Find where the given text appears and provide that cell's center as [x, y] coordinate. 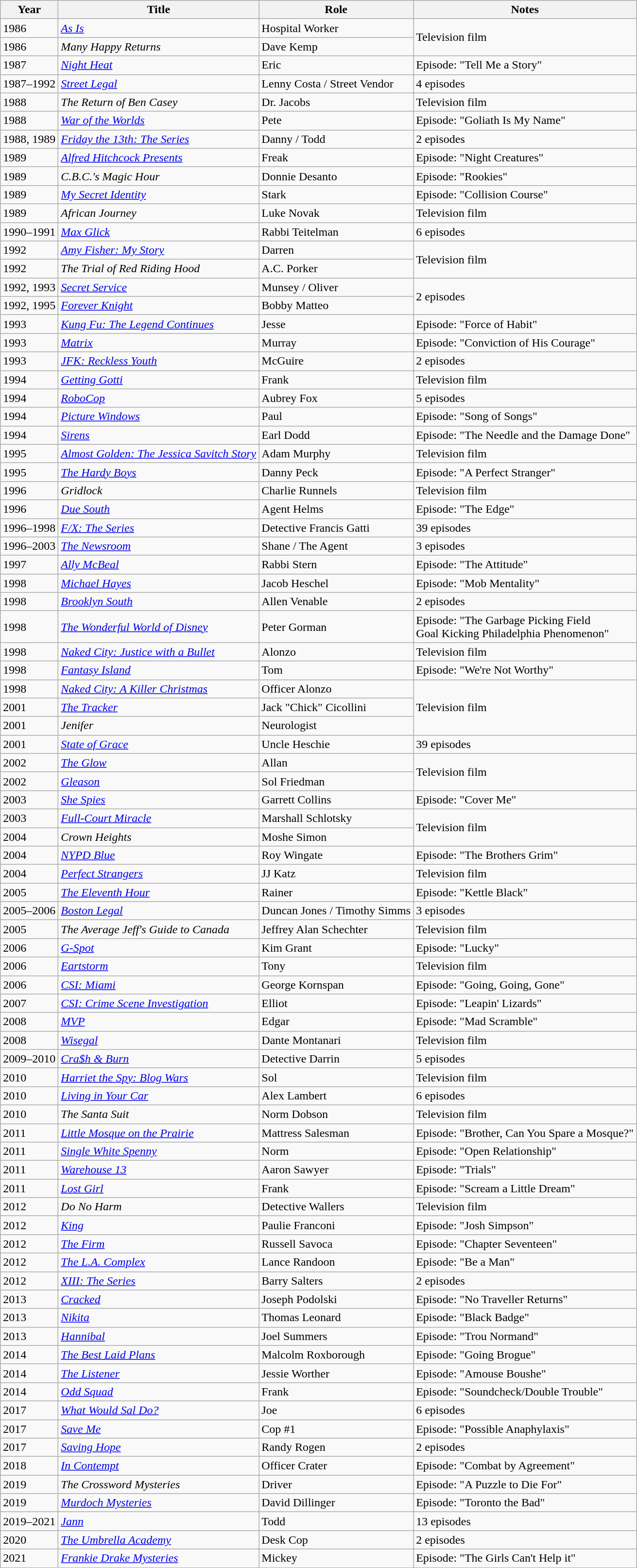
Perfect Strangers [158, 874]
Episode: "Force of Habit" [525, 324]
Darren [336, 250]
Elliot [336, 1003]
C.B.C.'s Magic Hour [158, 176]
Episode: "Black Badge" [525, 1318]
Barry Salters [336, 1281]
Notes [525, 10]
Episode: "Scream a Little Dream" [525, 1188]
Todd [336, 1521]
Murdoch Mysteries [158, 1503]
Do No Harm [158, 1207]
What Would Sal Do? [158, 1410]
Episode: "Chapter Seventeen" [525, 1244]
Episode: "The Garbage Picking FieldGoal Kicking Philadelphia Phenomenon" [525, 627]
Episode: "The Needle and the Damage Done" [525, 435]
1996–2003 [29, 546]
Episode: "Be a Man" [525, 1262]
Tony [336, 966]
Paulie Franconi [336, 1225]
Fantasy Island [158, 670]
Lost Girl [158, 1188]
Almost Golden: The Jessica Savitch Story [158, 453]
Episode: "Trials" [525, 1170]
1987 [29, 65]
Wisegal [158, 1040]
Eric [336, 65]
Jeffrey Alan Schechter [336, 929]
Luke Novak [336, 213]
The L.A. Complex [158, 1262]
Getting Gotti [158, 380]
The Glow [158, 763]
King [158, 1225]
Lance Randoon [336, 1262]
State of Grace [158, 744]
Harriet the Spy: Blog Wars [158, 1077]
Michael Hayes [158, 583]
2021 [29, 1558]
Secret Service [158, 287]
JFK: Reckless Youth [158, 361]
Living in Your Car [158, 1096]
Adam Murphy [336, 453]
4 episodes [525, 84]
Detective Wallers [336, 1207]
Kim Grant [336, 948]
2005–2006 [29, 911]
Russell Savoca [336, 1244]
Night Heat [158, 65]
Jacob Heschel [336, 583]
Malcolm Roxborough [336, 1355]
The Trial of Red Riding Hood [158, 269]
Alonzo [336, 652]
Norm Dobson [336, 1114]
CSI: Miami [158, 985]
2019–2021 [29, 1521]
Aubrey Fox [336, 398]
Officer Crater [336, 1466]
MVP [158, 1022]
Bobby Matteo [336, 306]
The Tracker [158, 707]
Joel Summers [336, 1336]
Boston Legal [158, 911]
Episode: "Song of Songs" [525, 417]
The Crossword Mysteries [158, 1484]
Neurologist [336, 726]
Kung Fu: The Legend Continues [158, 324]
Episode: "Cover Me" [525, 800]
JJ Katz [336, 874]
XIII: The Series [158, 1281]
Jesse [336, 324]
Episode: "Soundcheck/Double Trouble" [525, 1392]
Episode: "Collision Course" [525, 194]
Max Glick [158, 232]
The Return of Ben Casey [158, 102]
Episode: "Mad Scramble" [525, 1022]
Picture Windows [158, 417]
1987–1992 [29, 84]
G-Spot [158, 948]
Aaron Sawyer [336, 1170]
Thomas Leonard [336, 1318]
Dave Kemp [336, 47]
Tom [336, 670]
Moshe Simon [336, 836]
Roy Wingate [336, 855]
A.C. Porker [336, 269]
Episode: "Josh Simpson" [525, 1225]
Year [29, 10]
Naked City: Justice with a Bullet [158, 652]
2018 [29, 1466]
Cra$h & Burn [158, 1059]
NYPD Blue [158, 855]
Randy Rogen [336, 1447]
Little Mosque on the Prairie [158, 1133]
The Average Jeff's Guide to Canada [158, 929]
Gleason [158, 781]
Episode: "Night Creatures" [525, 157]
Stark [336, 194]
Munsey / Oliver [336, 287]
Charlie Runnels [336, 490]
Due South [158, 509]
RoboCop [158, 398]
Paul [336, 417]
She Spies [158, 800]
Single White Spenny [158, 1151]
Episode: "The Attitude" [525, 565]
Episode: "Combat by Agreement" [525, 1466]
Shane / The Agent [336, 546]
Peter Gorman [336, 627]
Alex Lambert [336, 1096]
As Is [158, 28]
1988, 1989 [29, 139]
Episode: "Mob Mentality" [525, 583]
Sirens [158, 435]
Danny Peck [336, 472]
1992, 1993 [29, 287]
The Newsroom [158, 546]
1990–1991 [29, 232]
13 episodes [525, 1521]
Gridlock [158, 490]
Earl Dodd [336, 435]
Garrett Collins [336, 800]
Ally McBeal [158, 565]
Episode: "Open Relationship" [525, 1151]
2007 [29, 1003]
Cracked [158, 1299]
Danny / Todd [336, 139]
Uncle Heschie [336, 744]
Murray [336, 343]
Duncan Jones / Timothy Simms [336, 911]
Brooklyn South [158, 602]
Nikita [158, 1318]
Jack "Chick" Cicollini [336, 707]
Odd Squad [158, 1392]
Episode: "Brother, Can You Spare a Mosque?" [525, 1133]
2009–2010 [29, 1059]
Dante Montanari [336, 1040]
The Listener [158, 1373]
Cop #1 [336, 1429]
Dr. Jacobs [336, 102]
The Hardy Boys [158, 472]
Detective Francis Gatti [336, 527]
Rabbi Teitelman [336, 232]
Episode: "The Girls Can't Help it" [525, 1558]
Detective Darrin [336, 1059]
The Firm [158, 1244]
Episode: "A Puzzle to Die For" [525, 1484]
Joseph Podolski [336, 1299]
Episode: "A Perfect Stranger" [525, 472]
Driver [336, 1484]
The Wonderful World of Disney [158, 627]
In Contempt [158, 1466]
Episode: "Lucky" [525, 948]
2020 [29, 1540]
African Journey [158, 213]
Jann [158, 1521]
Marshall Schlotsky [336, 818]
The Eleventh Hour [158, 892]
Allan [336, 763]
Mickey [336, 1558]
Norm [336, 1151]
Desk Cop [336, 1540]
1997 [29, 565]
Rabbi Stern [336, 565]
The Santa Suit [158, 1114]
Jessie Worther [336, 1373]
Saving Hope [158, 1447]
David Dillinger [336, 1503]
Save Me [158, 1429]
Episode: "We're Not Worthy" [525, 670]
Alfred Hitchcock Presents [158, 157]
Sol Friedman [336, 781]
Jenifer [158, 726]
Hospital Worker [336, 28]
Freak [336, 157]
Episode: "Leapin' Lizards" [525, 1003]
Episode: "Toronto the Bad" [525, 1503]
Title [158, 10]
Sol [336, 1077]
CSI: Crime Scene Investigation [158, 1003]
Lenny Costa / Street Vendor [336, 84]
Episode: "Going, Going, Gone" [525, 985]
Matrix [158, 343]
Donnie Desanto [336, 176]
Episode: "Trou Normand" [525, 1336]
Episode: "Kettle Black" [525, 892]
Episode: "No Traveller Returns" [525, 1299]
Frankie Drake Mysteries [158, 1558]
Episode: "The Brothers Grim" [525, 855]
The Best Laid Plans [158, 1355]
Forever Knight [158, 306]
F/X: The Series [158, 527]
Role [336, 10]
Amy Fisher: My Story [158, 250]
Rainer [336, 892]
Agent Helms [336, 509]
Hannibal [158, 1336]
George Kornspan [336, 985]
Warehouse 13 [158, 1170]
Episode: "Amouse Boushe" [525, 1373]
Episode: "Rookies" [525, 176]
Episode: "Tell Me a Story" [525, 65]
Eartstorm [158, 966]
1996–1998 [29, 527]
Allen Venable [336, 602]
Episode: "The Edge" [525, 509]
War of the Worlds [158, 121]
Joe [336, 1410]
The Umbrella Academy [158, 1540]
Crown Heights [158, 836]
Officer Alonzo [336, 689]
Many Happy Returns [158, 47]
McGuire [336, 361]
1992, 1995 [29, 306]
Full-Court Miracle [158, 818]
Street Legal [158, 84]
Episode: "Goliath Is My Name" [525, 121]
Naked City: A Killer Christmas [158, 689]
Friday the 13th: The Series [158, 139]
Episode: "Conviction of His Courage" [525, 343]
Edgar [336, 1022]
Mattress Salesman [336, 1133]
My Secret Identity [158, 194]
Episode: "Going Brogue" [525, 1355]
Pete [336, 121]
Episode: "Possible Anaphylaxis" [525, 1429]
